Search for the cell housing the specified text and yield its [X, Y] center coordinate. 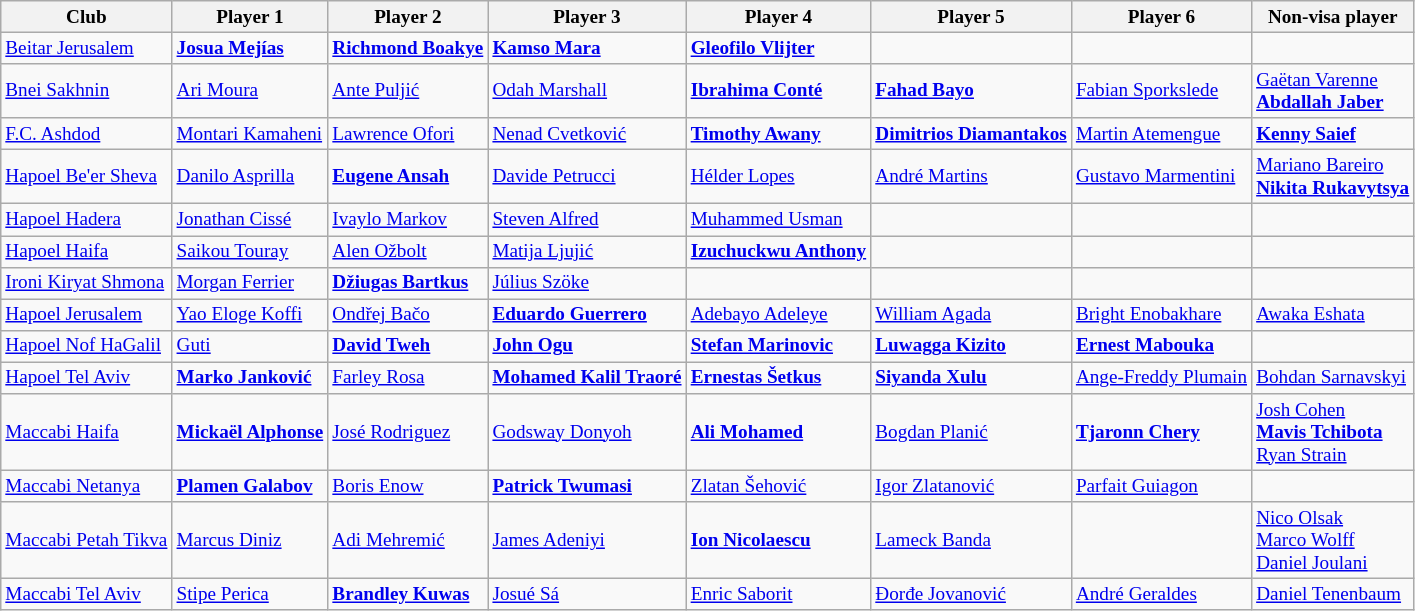
Boris Enow [408, 486]
Farley Rosa [408, 378]
Eugene Ansah [408, 177]
Patrick Twumasi [587, 486]
Brandley Kuwas [408, 595]
Morgan Ferrier [250, 283]
Davide Petrucci [587, 177]
Alen Ožbolt [408, 251]
Steven Alfred [587, 220]
Player 4 [778, 17]
Maccabi Petah Tikva [86, 540]
Maccabi Haifa [86, 432]
Ari Moura [250, 91]
Player 5 [972, 17]
Club [86, 17]
Lawrence Ofori [408, 134]
Nico Olsak Marco Wolff Daniel Joulani [1333, 540]
Awaka Eshata [1333, 315]
Adebayo Adeleye [778, 315]
Guti [250, 346]
Bohdan Sarnavskyi [1333, 378]
Ernestas Šetkus [778, 378]
Hapoel Tel Aviv [86, 378]
Maccabi Tel Aviv [86, 595]
Zlatan Šehović [778, 486]
Hapoel Be'er Sheva [86, 177]
Godsway Donyoh [587, 432]
Jonathan Cissé [250, 220]
Fabian Sporkslede [1161, 91]
Parfait Guiagon [1161, 486]
Gaëtan Varenne Abdallah Jaber [1333, 91]
James Adeniyi [587, 540]
Timothy Awany [778, 134]
Luwagga Kizito [972, 346]
Hapoel Hadera [86, 220]
Izuchuckwu Anthony [778, 251]
Ironi Kiryat Shmona [86, 283]
F.C. Ashdod [86, 134]
Marcus Diniz [250, 540]
Siyanda Xulu [972, 378]
Josh Cohen Mavis Tchibota Ryan Strain [1333, 432]
Hapoel Haifa [86, 251]
Player 1 [250, 17]
Ali Mohamed [778, 432]
Player 6 [1161, 17]
Player 2 [408, 17]
Beitar Jerusalem [86, 48]
Gustavo Marmentini [1161, 177]
André Geraldes [1161, 595]
Ernest Mabouka [1161, 346]
Fahad Bayo [972, 91]
Plamen Galabov [250, 486]
Ondřej Bačo [408, 315]
Gleofilo Vlijter [778, 48]
José Rodriguez [408, 432]
Ibrahima Conté [778, 91]
Kamso Mara [587, 48]
Non-visa player [1333, 17]
Daniel Tenenbaum [1333, 595]
Dimitrios Diamantakos [972, 134]
Tjaronn Chery [1161, 432]
Maccabi Netanya [86, 486]
Mohamed Kalil Traoré [587, 378]
Player 3 [587, 17]
Hapoel Nof HaGalil [86, 346]
Martin Atemengue [1161, 134]
Odah Marshall [587, 91]
Hélder Lopes [778, 177]
Kenny Saief [1333, 134]
Mariano Bareiro Nikita Rukavytsya [1333, 177]
Đorđe Jovanović [972, 595]
Matija Ljujić [587, 251]
Ivaylo Markov [408, 220]
Muhammed Usman [778, 220]
Danilo Asprilla [250, 177]
Eduardo Guerrero [587, 315]
Lameck Banda [972, 540]
Ante Puljić [408, 91]
Marko Janković [250, 378]
Richmond Boakye [408, 48]
Igor Zlatanović [972, 486]
Enric Saborit [778, 595]
Ion Nicolaescu [778, 540]
Július Szöke [587, 283]
Montari Kamaheni [250, 134]
Josué Sá [587, 595]
Yao Eloge Koffi [250, 315]
William Agada [972, 315]
John Ogu [587, 346]
David Tweh [408, 346]
Stefan Marinovic [778, 346]
Hapoel Jerusalem [86, 315]
Josua Mejías [250, 48]
Bright Enobakhare [1161, 315]
Bogdan Planić [972, 432]
Džiugas Bartkus [408, 283]
Mickaël Alphonse [250, 432]
Nenad Cvetković [587, 134]
Ange-Freddy Plumain [1161, 378]
Adi Mehremić [408, 540]
Bnei Sakhnin [86, 91]
André Martins [972, 177]
Saikou Touray [250, 251]
Stipe Perica [250, 595]
